Determine the (x, y) coordinate at the center of the cell enclosing the given text.  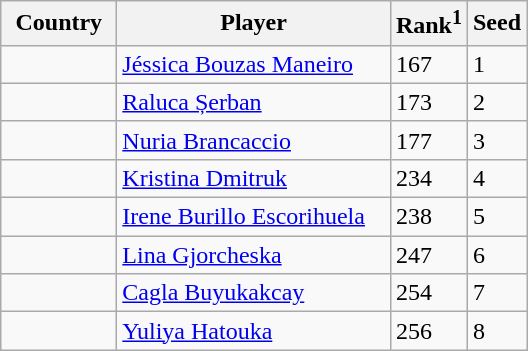
Yuliya Hatouka (254, 331)
Jéssica Bouzas Maneiro (254, 64)
Cagla Buyukakcay (254, 293)
4 (496, 178)
256 (428, 331)
254 (428, 293)
Rank1 (428, 24)
Nuria Brancaccio (254, 140)
8 (496, 331)
7 (496, 293)
Seed (496, 24)
234 (428, 178)
Player (254, 24)
5 (496, 217)
Raluca Șerban (254, 102)
Lina Gjorcheska (254, 255)
6 (496, 255)
177 (428, 140)
167 (428, 64)
2 (496, 102)
Kristina Dmitruk (254, 178)
Country (59, 24)
3 (496, 140)
247 (428, 255)
238 (428, 217)
Irene Burillo Escorihuela (254, 217)
1 (496, 64)
173 (428, 102)
